For the text-containing cell, return its midpoint in (X, Y) coordinate format. 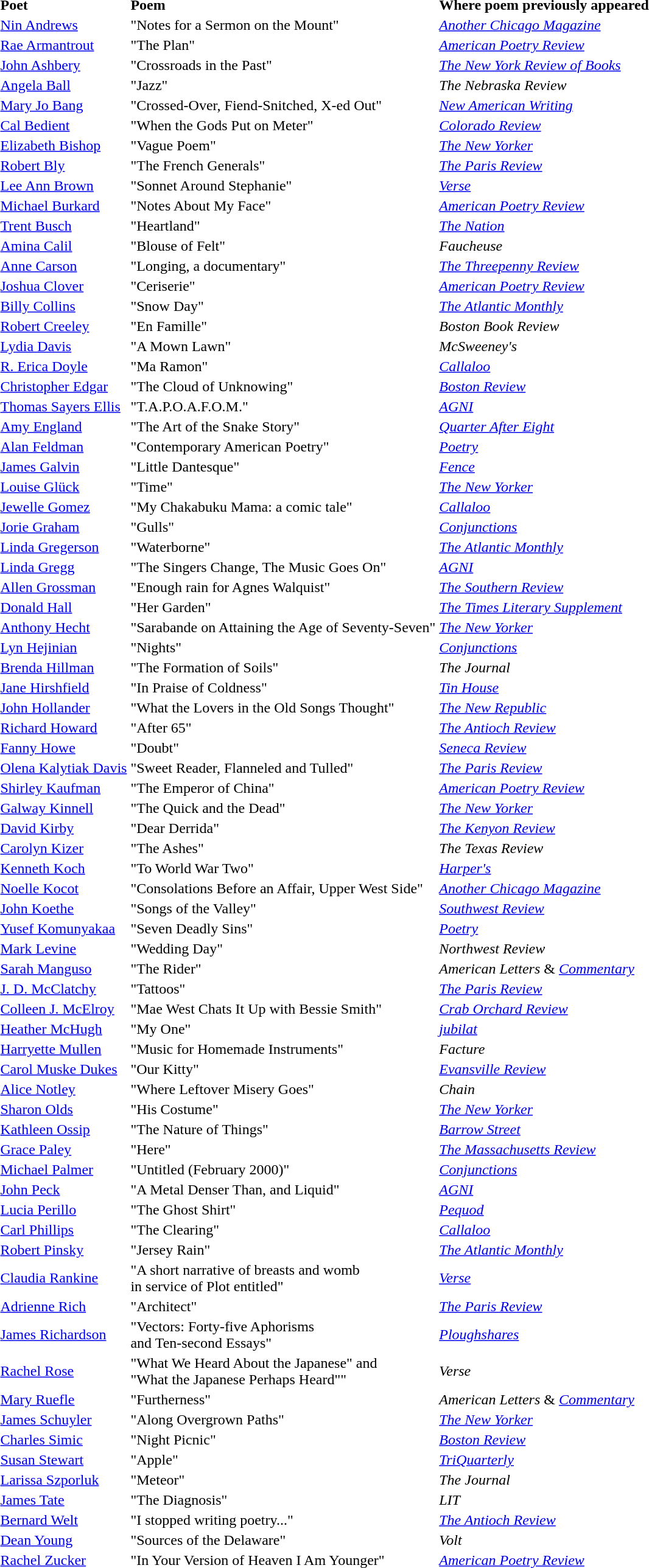
"The Ashes" (283, 848)
"Vectors: Forty-five Aphorisms and Ten-second Essays" (283, 1335)
"His Costume" (283, 1109)
"What We Heard About the Japanese" and "What the Japanese Perhaps Heard"" (283, 1371)
"Ceriserie" (283, 286)
"Crossed-Over, Fiend-Snitched, X-ed Out" (283, 105)
"Songs of the Valley" (283, 908)
"The Singers Change, The Music Goes On" (283, 567)
"What the Lovers in the Old Songs Thought" (283, 708)
"Here" (283, 1149)
"When the Gods Put on Meter" (283, 125)
"Little Dantesque" (283, 467)
"Night Picnic" (283, 1440)
"Meteor" (283, 1480)
"A short narrative of breasts and womb in service of Plot entitled" (283, 1278)
"Along Overgrown Paths" (283, 1420)
"Snow Day" (283, 306)
"The Quick and the Dead" (283, 808)
"Heartland" (283, 226)
"The Formation of Soils" (283, 667)
"Sources of the Delaware" (283, 1540)
"Ma Ramon" (283, 366)
"Nights" (283, 647)
"Longing, a documentary" (283, 266)
"Dear Derrida" (283, 828)
"To World War Two" (283, 868)
"Untitled (February 2000)" (283, 1169)
"Seven Deadly Sins" (283, 929)
"The Clearing" (283, 1230)
"Furtherness" (283, 1399)
"Her Garden" (283, 607)
"Tattoos" (283, 989)
"Time" (283, 487)
"Notes About My Face" (283, 206)
"Sarabande on Attaining the Age of Seventy-Seven" (283, 627)
"T.A.P.O.A.F.O.M." (283, 406)
"The Ghost Shirt" (283, 1210)
"The Rider" (283, 969)
"Enough rain for Agnes Walquist" (283, 587)
"Music for Homemade Instruments" (283, 1049)
"Contemporary American Poetry" (283, 447)
"The Nature of Things" (283, 1129)
"Jazz" (283, 85)
"Jersey Rain" (283, 1250)
"Mae West Chats It Up with Bessie Smith" (283, 1009)
"Sonnet Around Stephanie" (283, 186)
"Where Leftover Misery Goes" (283, 1089)
"I stopped writing poetry..." (283, 1520)
"A Metal Denser Than, and Liquid" (283, 1190)
"The Emperor of China" (283, 788)
"The Cloud of Unknowing" (283, 386)
"After 65" (283, 728)
"The Art of the Snake Story" (283, 427)
"En Famille" (283, 326)
"Sweet Reader, Flanneled and Tulled" (283, 768)
"Wedding Day" (283, 949)
"Gulls" (283, 527)
"Blouse of Felt" (283, 246)
"My One" (283, 1029)
"Waterborne" (283, 547)
"The French Generals" (283, 166)
"Crossroads in the Past" (283, 65)
"Consolations Before an Affair, Upper West Side" (283, 888)
"Vague Poem" (283, 145)
"Apple" (283, 1460)
"Our Kitty" (283, 1069)
"Doubt" (283, 748)
"The Plan" (283, 45)
"The Diagnosis" (283, 1500)
"Notes for a Sermon on the Mount" (283, 25)
"In Praise of Coldness" (283, 688)
"My Chakabuku Mama: a comic tale" (283, 507)
"A Mown Lawn" (283, 346)
"Architect" (283, 1306)
